Provide the (X, Y) coordinate of the cell's center where the given text is located.  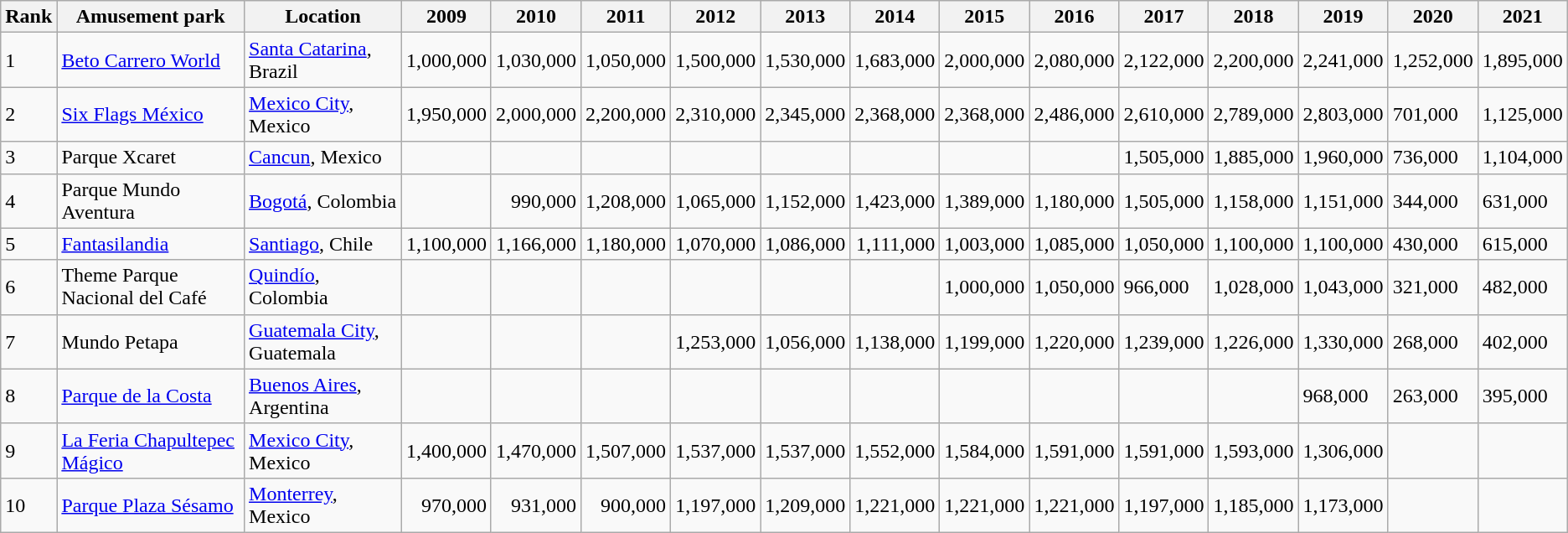
1,086,000 (806, 244)
1,158,000 (1253, 201)
900,000 (627, 505)
Mundo Petapa (151, 342)
1,185,000 (1253, 505)
1,330,000 (1344, 342)
1,209,000 (806, 505)
1,253,000 (715, 342)
7 (28, 342)
3 (28, 158)
5 (28, 244)
970,000 (446, 505)
Beto Carrero World (151, 60)
Monterrey, Mexico (323, 505)
2018 (1253, 17)
2021 (1523, 17)
2 (28, 114)
1,043,000 (1344, 287)
2016 (1074, 17)
1,065,000 (715, 201)
966,000 (1164, 287)
263,000 (1432, 396)
2019 (1344, 17)
Fantasilandia (151, 244)
1,220,000 (1074, 342)
2012 (715, 17)
1,166,000 (536, 244)
2,310,000 (715, 114)
1,125,000 (1523, 114)
9 (28, 451)
2011 (627, 17)
2,241,000 (1344, 60)
1,552,000 (895, 451)
615,000 (1523, 244)
2,789,000 (1253, 114)
4 (28, 201)
Location (323, 17)
1,239,000 (1164, 342)
430,000 (1432, 244)
Amusement park (151, 17)
1,111,000 (895, 244)
10 (28, 505)
1,584,000 (985, 451)
1,226,000 (1253, 342)
2014 (895, 17)
2,486,000 (1074, 114)
1,028,000 (1253, 287)
Parque Xcaret (151, 158)
2,803,000 (1344, 114)
1,960,000 (1344, 158)
Theme Parque Nacional del Café (151, 287)
931,000 (536, 505)
Cancun, Mexico (323, 158)
1,199,000 (985, 342)
2,122,000 (1164, 60)
2020 (1432, 17)
1,104,000 (1523, 158)
1,593,000 (1253, 451)
990,000 (536, 201)
736,000 (1432, 158)
2,080,000 (1074, 60)
Buenos Aires, Argentina (323, 396)
2009 (446, 17)
Six Flags México (151, 114)
1,208,000 (627, 201)
1,252,000 (1432, 60)
2010 (536, 17)
968,000 (1344, 396)
1,423,000 (895, 201)
Parque de la Costa (151, 396)
1,470,000 (536, 451)
1,306,000 (1344, 451)
1 (28, 60)
1,056,000 (806, 342)
2013 (806, 17)
1,173,000 (1344, 505)
1,530,000 (806, 60)
2,610,000 (1164, 114)
631,000 (1523, 201)
1,138,000 (895, 342)
Quindío, Colombia (323, 287)
1,885,000 (1253, 158)
1,070,000 (715, 244)
Guatemala City, Guatemala (323, 342)
1,500,000 (715, 60)
402,000 (1523, 342)
482,000 (1523, 287)
La Feria Chapultepec Mágico (151, 451)
1,400,000 (446, 451)
701,000 (1432, 114)
268,000 (1432, 342)
1,950,000 (446, 114)
1,389,000 (985, 201)
Santiago, Chile (323, 244)
1,895,000 (1523, 60)
1,151,000 (1344, 201)
1,152,000 (806, 201)
1,003,000 (985, 244)
Santa Catarina, Brazil (323, 60)
344,000 (1432, 201)
321,000 (1432, 287)
8 (28, 396)
Parque Mundo Aventura (151, 201)
2,345,000 (806, 114)
Rank (28, 17)
2017 (1164, 17)
1,030,000 (536, 60)
2015 (985, 17)
395,000 (1523, 396)
1,683,000 (895, 60)
1,085,000 (1074, 244)
Bogotá, Colombia (323, 201)
6 (28, 287)
Parque Plaza Sésamo (151, 505)
1,507,000 (627, 451)
